Return (x, y) of the center of cell containing provided text 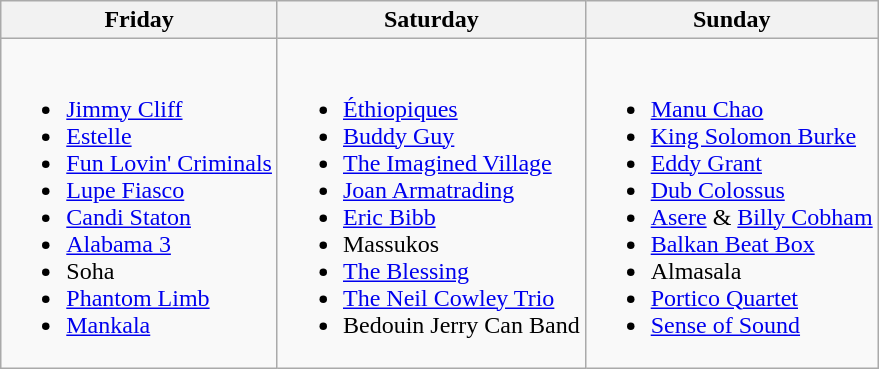
Jimmy CliffEstelleFun Lovin' CriminalsLupe FiascoCandi StatonAlabama 3SohaPhantom LimbMankala (140, 204)
Friday (140, 20)
Saturday (431, 20)
Manu ChaoKing Solomon BurkeEddy GrantDub ColossusAsere & Billy CobhamBalkan Beat BoxAlmasalaPortico QuartetSense of Sound (732, 204)
Sunday (732, 20)
ÉthiopiquesBuddy GuyThe Imagined VillageJoan ArmatradingEric BibbMassukosThe BlessingThe Neil Cowley TrioBedouin Jerry Can Band (431, 204)
